Extract the [x, y] coordinate from the center of the cell holding the provided text.  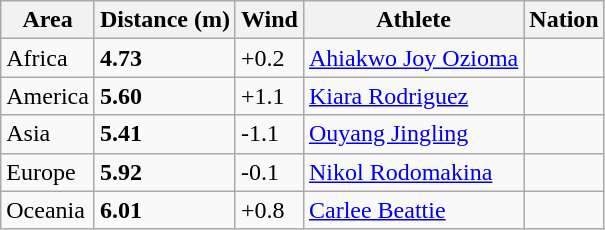
Nation [564, 20]
+0.2 [269, 58]
+0.8 [269, 210]
America [48, 96]
Africa [48, 58]
5.41 [164, 134]
Area [48, 20]
Ahiakwo Joy Ozioma [413, 58]
6.01 [164, 210]
5.60 [164, 96]
Wind [269, 20]
Kiara Rodriguez [413, 96]
-1.1 [269, 134]
Europe [48, 172]
-0.1 [269, 172]
Ouyang Jingling [413, 134]
Asia [48, 134]
Nikol Rodomakina [413, 172]
Carlee Beattie [413, 210]
Distance (m) [164, 20]
5.92 [164, 172]
+1.1 [269, 96]
4.73 [164, 58]
Athlete [413, 20]
Oceania [48, 210]
